Locate the cell with the specified text and output its [X, Y] center coordinate. 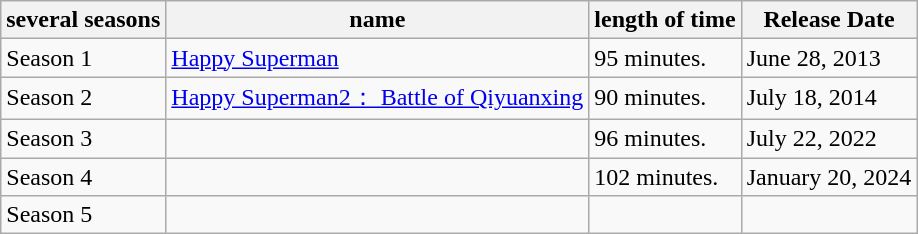
January 20, 2024 [829, 177]
102 minutes. [665, 177]
length of time [665, 20]
Season 4 [84, 177]
Release Date [829, 20]
Season 3 [84, 138]
July 22, 2022 [829, 138]
several seasons [84, 20]
Season 1 [84, 58]
name [378, 20]
Season 2 [84, 98]
96 minutes. [665, 138]
June 28, 2013 [829, 58]
90 minutes. [665, 98]
Happy Superman [378, 58]
Happy Superman2： Battle of Qiyuanxing [378, 98]
95 minutes. [665, 58]
July 18, 2014 [829, 98]
Season 5 [84, 215]
